Return (X, Y) of the center of cell containing provided text 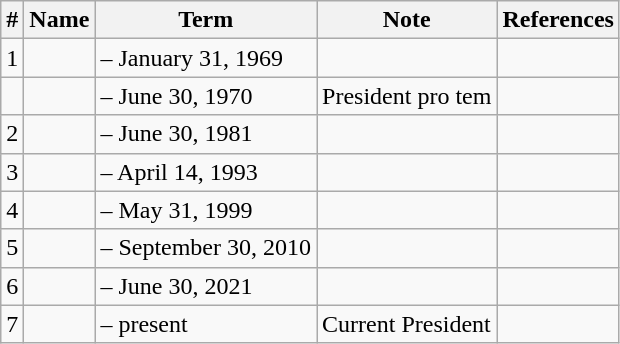
2 (12, 134)
– September 30, 2010 (206, 248)
– June 30, 1981 (206, 134)
– June 30, 2021 (206, 286)
4 (12, 210)
– April 14, 1993 (206, 172)
President pro tem (407, 96)
Note (407, 20)
5 (12, 248)
– May 31, 1999 (206, 210)
Current President (407, 324)
Name (60, 20)
References (558, 20)
# (12, 20)
Term (206, 20)
3 (12, 172)
6 (12, 286)
1 (12, 58)
– January 31, 1969 (206, 58)
– present (206, 324)
7 (12, 324)
– June 30, 1970 (206, 96)
